Locate the cell with the specified text and output its (x, y) center coordinate. 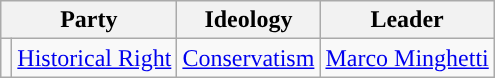
Conservatism (248, 58)
Historical Right (94, 58)
Marco Minghetti (407, 58)
Leader (407, 20)
Party (89, 20)
Ideology (248, 20)
